From the cell containing the given text, extract its center point as (x, y) coordinate. 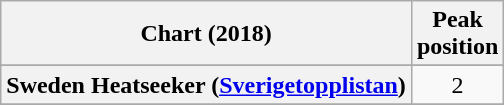
Peak position (457, 34)
Sweden Heatseeker (Sverigetopplistan) (206, 85)
2 (457, 85)
Chart (2018) (206, 34)
